Return the (X, Y) coordinate for the center point of the cell that contains the specified text.  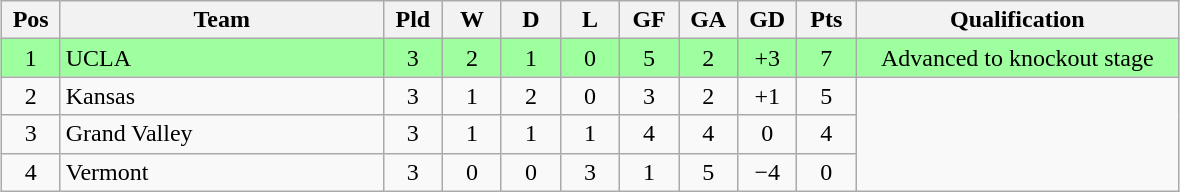
GF (650, 20)
GA (708, 20)
Qualification (1018, 20)
D (530, 20)
Kansas (222, 96)
+3 (768, 58)
Grand Valley (222, 134)
Advanced to knockout stage (1018, 58)
Pld (412, 20)
L (590, 20)
7 (826, 58)
Team (222, 20)
GD (768, 20)
Vermont (222, 172)
Pos (30, 20)
UCLA (222, 58)
−4 (768, 172)
W (472, 20)
+1 (768, 96)
Pts (826, 20)
